Find where the given text appears and provide that cell's center as (x, y) coordinate. 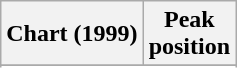
Chart (1999) (72, 34)
Peakposition (189, 34)
